Scan for the cell matching the given text and deliver its (X, Y) coordinate at center. 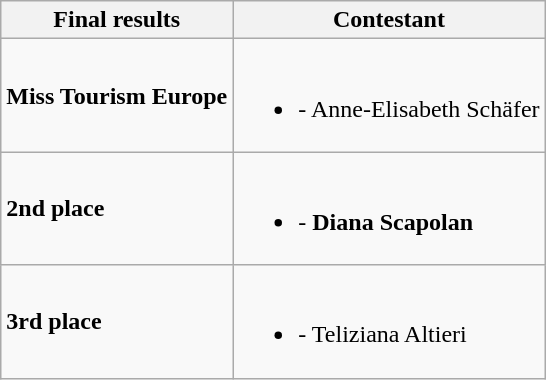
Miss Tourism Europe (117, 96)
- Teliziana Altieri (389, 322)
Contestant (389, 20)
Final results (117, 20)
3rd place (117, 322)
- Diana Scapolan (389, 208)
- Anne-Elisabeth Schäfer (389, 96)
2nd place (117, 208)
